Output the (x, y) coordinate of the center of the cell containing the given text.  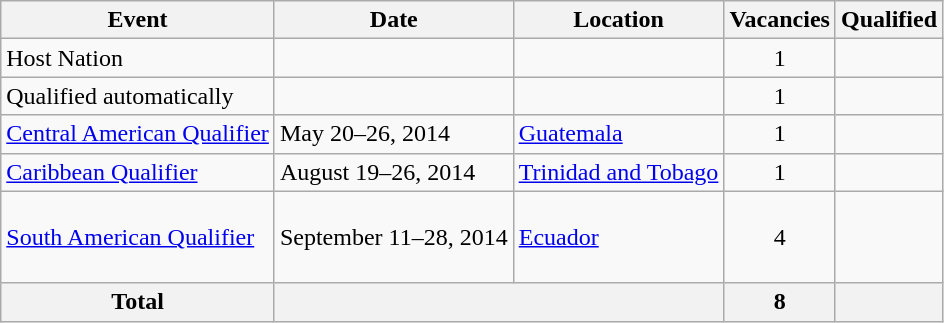
4 (780, 237)
Trinidad and Tobago (618, 172)
Qualified automatically (138, 96)
Qualified (888, 20)
Event (138, 20)
Date (394, 20)
September 11–28, 2014 (394, 237)
Ecuador (618, 237)
Vacancies (780, 20)
August 19–26, 2014 (394, 172)
Total (138, 302)
Guatemala (618, 134)
Location (618, 20)
Central American Qualifier (138, 134)
8 (780, 302)
May 20–26, 2014 (394, 134)
Host Nation (138, 58)
South American Qualifier (138, 237)
Caribbean Qualifier (138, 172)
